Return [x, y] of the center of cell containing provided text 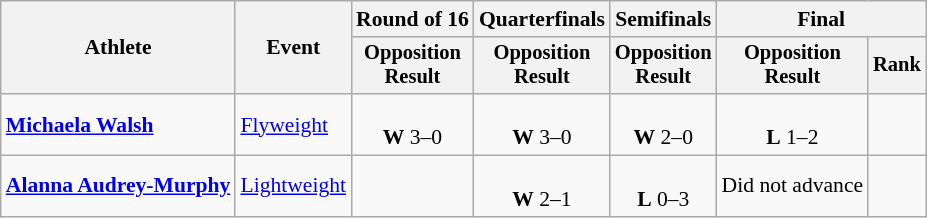
L 0–3 [664, 186]
W 2–1 [542, 186]
Final [822, 19]
Lightweight [293, 186]
Round of 16 [412, 19]
L 1–2 [793, 124]
Event [293, 48]
Athlete [118, 48]
Quarterfinals [542, 19]
Michaela Walsh [118, 124]
Flyweight [293, 124]
Rank [897, 66]
W 2–0 [664, 124]
Alanna Audrey-Murphy [118, 186]
Semifinals [664, 19]
Did not advance [793, 186]
